Extract the (x, y) coordinate from the center of the cell holding the provided text.  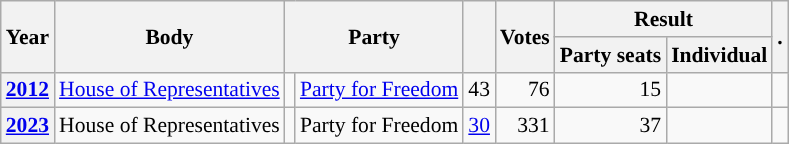
Party (374, 36)
2012 (28, 90)
Body (170, 36)
331 (525, 126)
Year (28, 36)
37 (610, 126)
76 (525, 90)
2023 (28, 126)
Result (664, 19)
Party seats (610, 55)
15 (610, 90)
Individual (719, 55)
30 (479, 126)
. (780, 36)
Votes (525, 36)
43 (479, 90)
